Identify which cell holds the provided text, then report its [x, y] central coordinate. 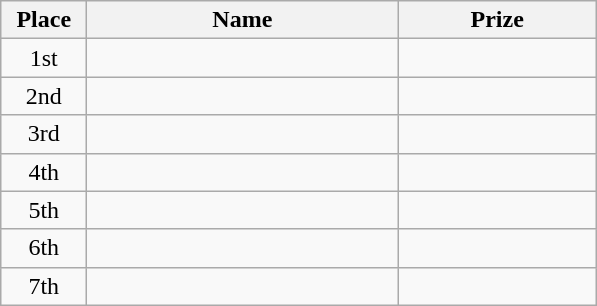
4th [44, 172]
3rd [44, 134]
Prize [498, 20]
Place [44, 20]
7th [44, 286]
6th [44, 248]
5th [44, 210]
2nd [44, 96]
Name [242, 20]
1st [44, 58]
